Provide the (X, Y) coordinate of the cell's center where the given text is located.  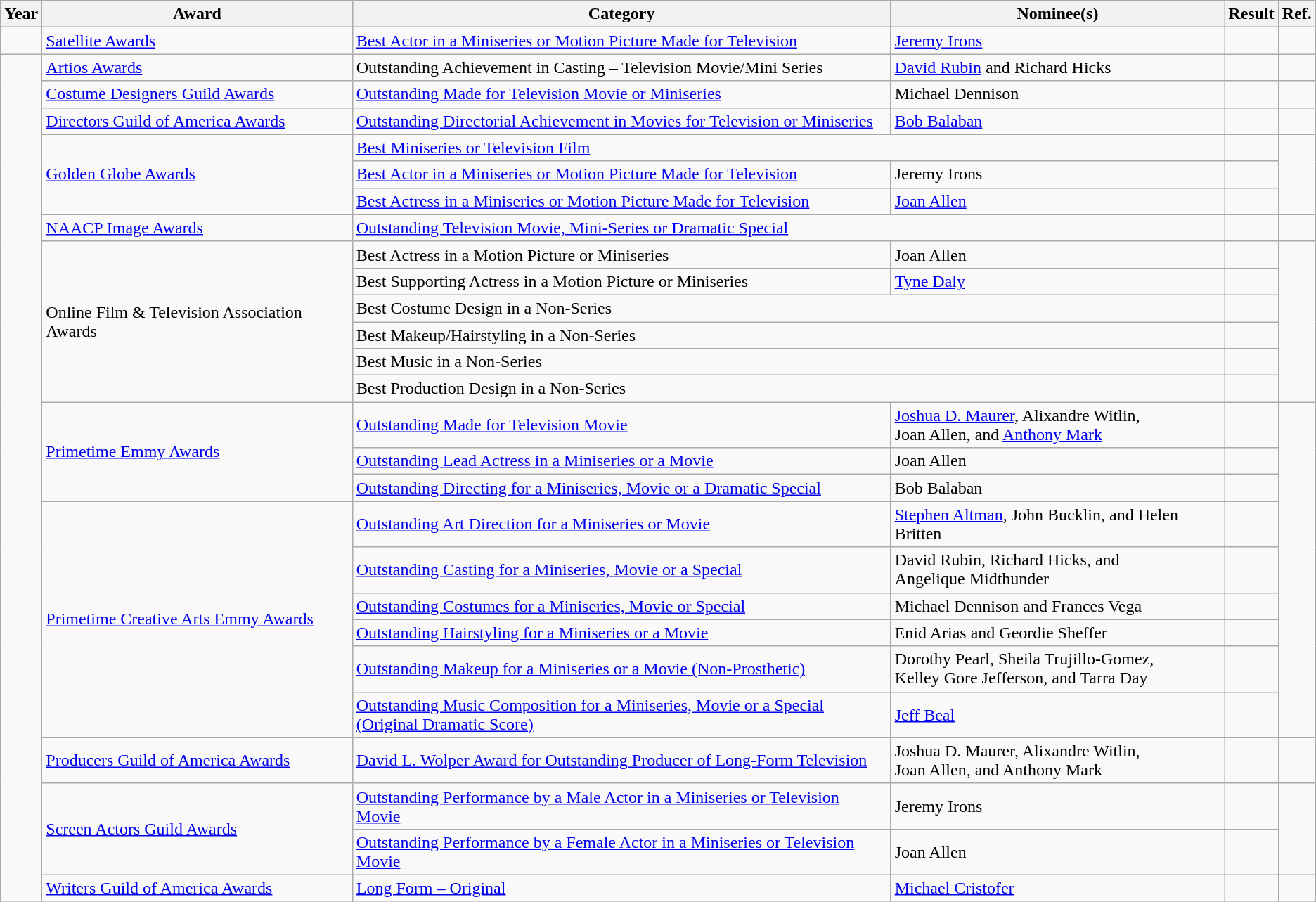
Year (21, 14)
Outstanding Directing for a Miniseries, Movie or a Dramatic Special (621, 488)
Outstanding Performance by a Female Actor in a Miniseries or Television Movie (621, 852)
Best Actress in a Motion Picture or Miniseries (621, 255)
Writers Guild of America Awards (197, 888)
Outstanding Costumes for a Miniseries, Movie or Special (621, 606)
Satellite Awards (197, 41)
Enid Arias and Geordie Sheffer (1057, 633)
Outstanding Hairstyling for a Miniseries or a Movie (621, 633)
Outstanding Music Composition for a Miniseries, Movie or a Special (Original Dramatic Score) (621, 714)
Screen Actors Guild Awards (197, 829)
Award (197, 14)
Best Costume Design in a Non-Series (789, 308)
Costume Designers Guild Awards (197, 94)
Online Film & Television Association Awards (197, 321)
Michael Dennison and Frances Vega (1057, 606)
Michael Cristofer (1057, 888)
Long Form – Original (621, 888)
David L. Wolper Award for Outstanding Producer of Long-Form Television (621, 761)
Dorothy Pearl, Sheila Trujillo-Gomez, Kelley Gore Jefferson, and Tarra Day (1057, 669)
Primetime Emmy Awards (197, 451)
Outstanding Made for Television Movie (621, 425)
Outstanding Directorial Achievement in Movies for Television or Miniseries (621, 121)
Outstanding Achievement in Casting – Television Movie/Mini Series (621, 67)
Best Production Design in a Non-Series (789, 389)
David Rubin and Richard Hicks (1057, 67)
Outstanding Lead Actress in a Miniseries or a Movie (621, 461)
Tyne Daly (1057, 281)
Jeff Beal (1057, 714)
Outstanding Casting for a Miniseries, Movie or a Special (621, 569)
Stephen Altman, John Bucklin, and Helen Britten (1057, 524)
Category (621, 14)
Best Supporting Actress in a Motion Picture or Miniseries (621, 281)
Primetime Creative Arts Emmy Awards (197, 619)
Best Music in a Non-Series (789, 362)
Best Actress in a Miniseries or Motion Picture Made for Television (621, 201)
Outstanding Performance by a Male Actor in a Miniseries or Television Movie (621, 806)
Nominee(s) (1057, 14)
Outstanding Art Direction for a Miniseries or Movie (621, 524)
Best Miniseries or Television Film (789, 148)
Outstanding Makeup for a Miniseries or a Movie (Non-Prosthetic) (621, 669)
Result (1251, 14)
David Rubin, Richard Hicks, and Angelique Midthunder (1057, 569)
Golden Globe Awards (197, 174)
Best Makeup/Hairstyling in a Non-Series (789, 335)
Ref. (1296, 14)
Outstanding Television Movie, Mini-Series or Dramatic Special (789, 228)
Artios Awards (197, 67)
Michael Dennison (1057, 94)
Outstanding Made for Television Movie or Miniseries (621, 94)
NAACP Image Awards (197, 228)
Producers Guild of America Awards (197, 761)
Directors Guild of America Awards (197, 121)
